Find where the given text appears and provide that cell's center as [X, Y] coordinate. 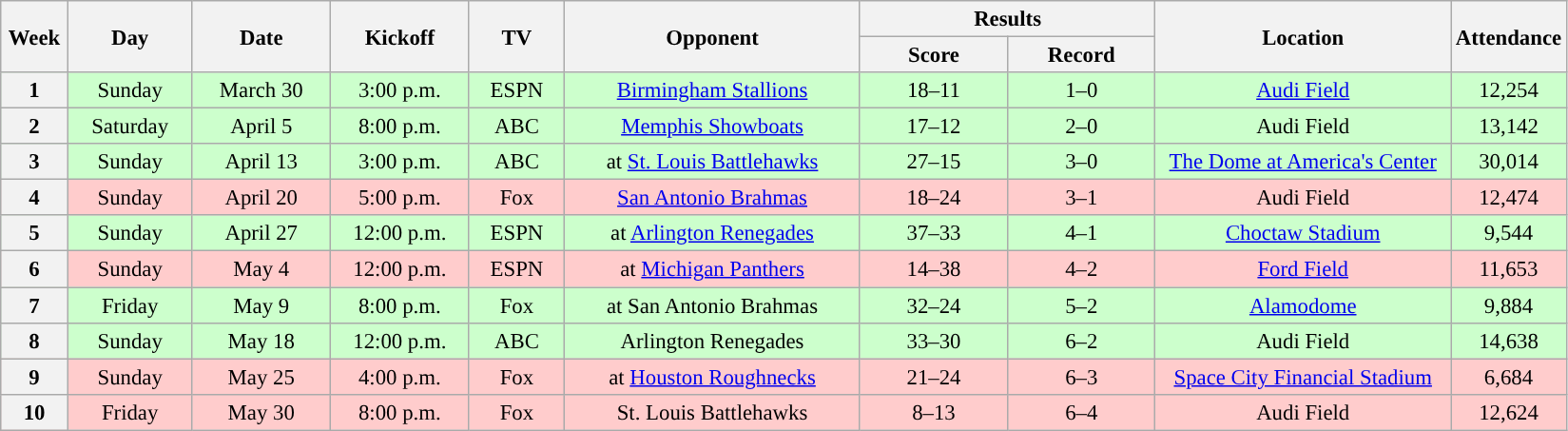
2 [34, 127]
at St. Louis Battlehawks [713, 162]
7 [34, 305]
4–1 [1082, 233]
12,254 [1509, 90]
May 18 [261, 341]
Record [1082, 55]
April 13 [261, 162]
2–0 [1082, 127]
Alamodome [1303, 305]
St. Louis Battlehawks [713, 412]
27–15 [934, 162]
18–24 [934, 198]
April 5 [261, 127]
The Dome at America's Center [1303, 162]
5 [34, 233]
May 4 [261, 269]
Results [1008, 19]
32–24 [934, 305]
8 [34, 341]
21–24 [934, 377]
Ford Field [1303, 269]
3–1 [1082, 198]
Attendance [1509, 36]
Saturday [129, 127]
Kickoff [400, 36]
1–0 [1082, 90]
May 25 [261, 377]
March 30 [261, 90]
14–38 [934, 269]
14,638 [1509, 341]
Opponent [713, 36]
4:00 p.m. [400, 377]
at Houston Roughnecks [713, 377]
April 20 [261, 198]
33–30 [934, 341]
May 9 [261, 305]
6–3 [1082, 377]
Day [129, 36]
12,624 [1509, 412]
6 [34, 269]
9,544 [1509, 233]
8–13 [934, 412]
5:00 p.m. [400, 198]
Choctaw Stadium [1303, 233]
9 [34, 377]
17–12 [934, 127]
Week [34, 36]
Birmingham Stallions [713, 90]
5–2 [1082, 305]
May 30 [261, 412]
6,684 [1509, 377]
4 [34, 198]
Score [934, 55]
Location [1303, 36]
11,653 [1509, 269]
3–0 [1082, 162]
6–2 [1082, 341]
12,474 [1509, 198]
San Antonio Brahmas [713, 198]
9,884 [1509, 305]
April 27 [261, 233]
4–2 [1082, 269]
Memphis Showboats [713, 127]
13,142 [1509, 127]
Space City Financial Stadium [1303, 377]
37–33 [934, 233]
1 [34, 90]
at Michigan Panthers [713, 269]
6–4 [1082, 412]
18–11 [934, 90]
at Arlington Renegades [713, 233]
3 [34, 162]
Date [261, 36]
10 [34, 412]
TV [517, 36]
at San Antonio Brahmas [713, 305]
30,014 [1509, 162]
Arlington Renegades [713, 341]
